Search for the cell housing the specified text and yield its [X, Y] center coordinate. 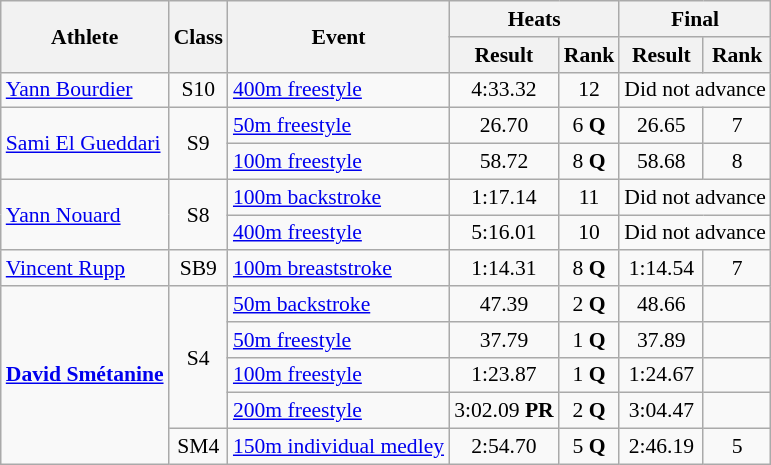
S9 [198, 144]
3:02.09 PR [504, 411]
100m backstroke [338, 197]
10 [590, 233]
2:46.19 [661, 447]
S10 [198, 90]
58.68 [661, 162]
1:14.54 [661, 269]
S8 [198, 214]
26.65 [661, 126]
5 [736, 447]
2:54.70 [504, 447]
S4 [198, 357]
58.72 [504, 162]
Event [338, 36]
5:16.01 [504, 233]
150m individual medley [338, 447]
100m breaststroke [338, 269]
6 Q [590, 126]
1:17.14 [504, 197]
37.79 [504, 340]
Heats [534, 19]
37.89 [661, 340]
4:33.32 [504, 90]
50m backstroke [338, 304]
200m freestyle [338, 411]
Yann Nouard [85, 214]
11 [590, 197]
1:24.67 [661, 375]
Vincent Rupp [85, 269]
48.66 [661, 304]
Sami El Gueddari [85, 144]
Class [198, 36]
1:14.31 [504, 269]
David Smétanine [85, 375]
26.70 [504, 126]
SM4 [198, 447]
3:04.47 [661, 411]
Athlete [85, 36]
12 [590, 90]
8 [736, 162]
1:23.87 [504, 375]
SB9 [198, 269]
5 Q [590, 447]
47.39 [504, 304]
Final [695, 19]
Yann Bourdier [85, 90]
